Detect which cell encompasses the target text, then output its (x, y) center coordinate. 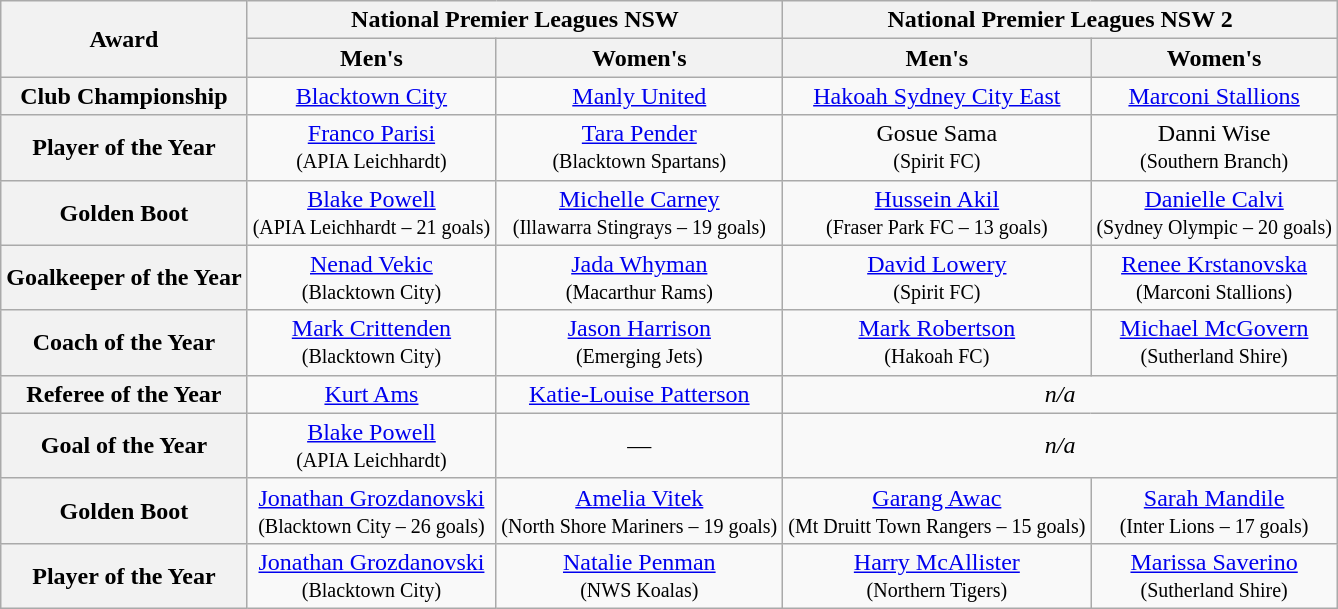
Danielle Calvi (Sydney Olympic – 20 goals) (1214, 212)
Marconi Stallions (1214, 96)
Kurt Ams (372, 394)
Jonathan Grozdanovski (Blacktown City) (372, 576)
Club Championship (124, 96)
Michael McGovern (Sutherland Shire) (1214, 342)
— (640, 446)
Blake Powell (APIA Leichhardt – 21 goals) (372, 212)
Referee of the Year (124, 394)
Renee Krstanovska (Marconi Stallions) (1214, 278)
Nenad Vekic (Blacktown City) (372, 278)
Tara Pender (Blacktown Spartans) (640, 148)
Katie-Louise Patterson (640, 394)
David Lowery (Spirit FC) (937, 278)
Franco Parisi (APIA Leichhardt) (372, 148)
Michelle Carney (Illawarra Stingrays – 19 goals) (640, 212)
Danni Wise (Southern Branch) (1214, 148)
Mark Robertson (Hakoah FC) (937, 342)
Goalkeeper of the Year (124, 278)
Blacktown City (372, 96)
Jonathan Grozdanovski (Blacktown City – 26 goals) (372, 510)
Award (124, 39)
Garang Awac (Mt Druitt Town Rangers – 15 goals) (937, 510)
Jada Whyman (Macarthur Rams) (640, 278)
Hussein Akil (Fraser Park FC – 13 goals) (937, 212)
Marissa Saverino (Sutherland Shire) (1214, 576)
National Premier Leagues NSW 2 (1060, 20)
Natalie Penman (NWS Koalas) (640, 576)
Amelia Vitek (North Shore Mariners – 19 goals) (640, 510)
Harry McAllister (Northern Tigers) (937, 576)
Blake Powell (APIA Leichhardt) (372, 446)
Hakoah Sydney City East (937, 96)
Goal of the Year (124, 446)
Gosue Sama (Spirit FC) (937, 148)
Jason Harrison (Emerging Jets) (640, 342)
Coach of the Year (124, 342)
National Premier Leagues NSW (515, 20)
Manly United (640, 96)
Mark Crittenden (Blacktown City) (372, 342)
Sarah Mandile (Inter Lions – 17 goals) (1214, 510)
